From the cell containing the given text, extract its center point as (x, y) coordinate. 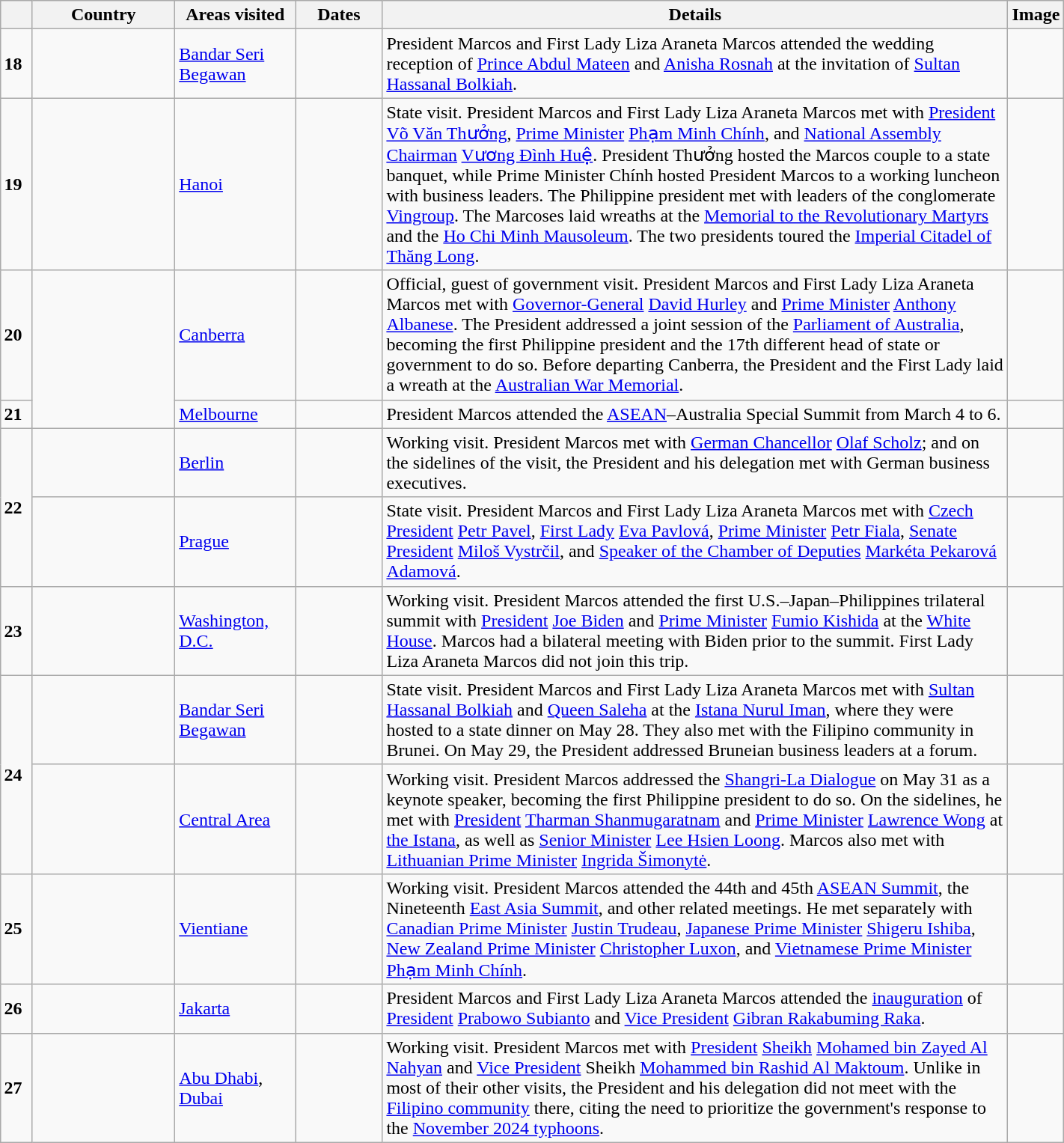
21 (16, 414)
26 (16, 1009)
Jakarta (235, 1009)
24 (16, 774)
Canberra (235, 335)
Areas visited (235, 15)
Melbourne (235, 414)
Abu Dhabi, Dubai (235, 1088)
27 (16, 1088)
20 (16, 335)
Washington, D.C. (235, 630)
23 (16, 630)
Central Area (235, 819)
Berlin (235, 463)
Dates (339, 15)
25 (16, 929)
Details (695, 15)
Prague (235, 542)
President Marcos attended the ASEAN–Australia Special Summit from March 4 to 6. (695, 414)
Country (103, 15)
Image (1036, 15)
18 (16, 64)
19 (16, 184)
Vientiane (235, 929)
Hanoi (235, 184)
22 (16, 508)
